Pinpoint the cell where the given text exists, returning its (x, y) midpoint coordinate. 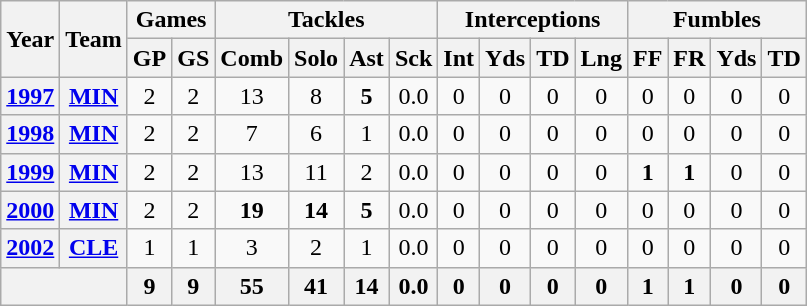
3 (252, 248)
1999 (30, 172)
Team (94, 39)
6 (316, 134)
55 (252, 286)
Interceptions (533, 20)
GS (194, 58)
7 (252, 134)
FF (647, 58)
Tackles (326, 20)
Year (30, 39)
Solo (316, 58)
GP (149, 58)
8 (316, 96)
Fumbles (716, 20)
2000 (30, 210)
Sck (413, 58)
41 (316, 286)
Games (170, 20)
Comb (252, 58)
FR (690, 58)
1998 (30, 134)
1997 (30, 96)
Lng (601, 58)
11 (316, 172)
CLE (94, 248)
19 (252, 210)
2002 (30, 248)
Ast (367, 58)
Int (459, 58)
